Extract the (x, y) coordinate from the center of the cell holding the provided text.  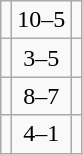
10–5 (42, 20)
4–1 (42, 134)
3–5 (42, 58)
8–7 (42, 96)
